Capture the cell that displays the provided text and extract its (x, y) central coordinate. 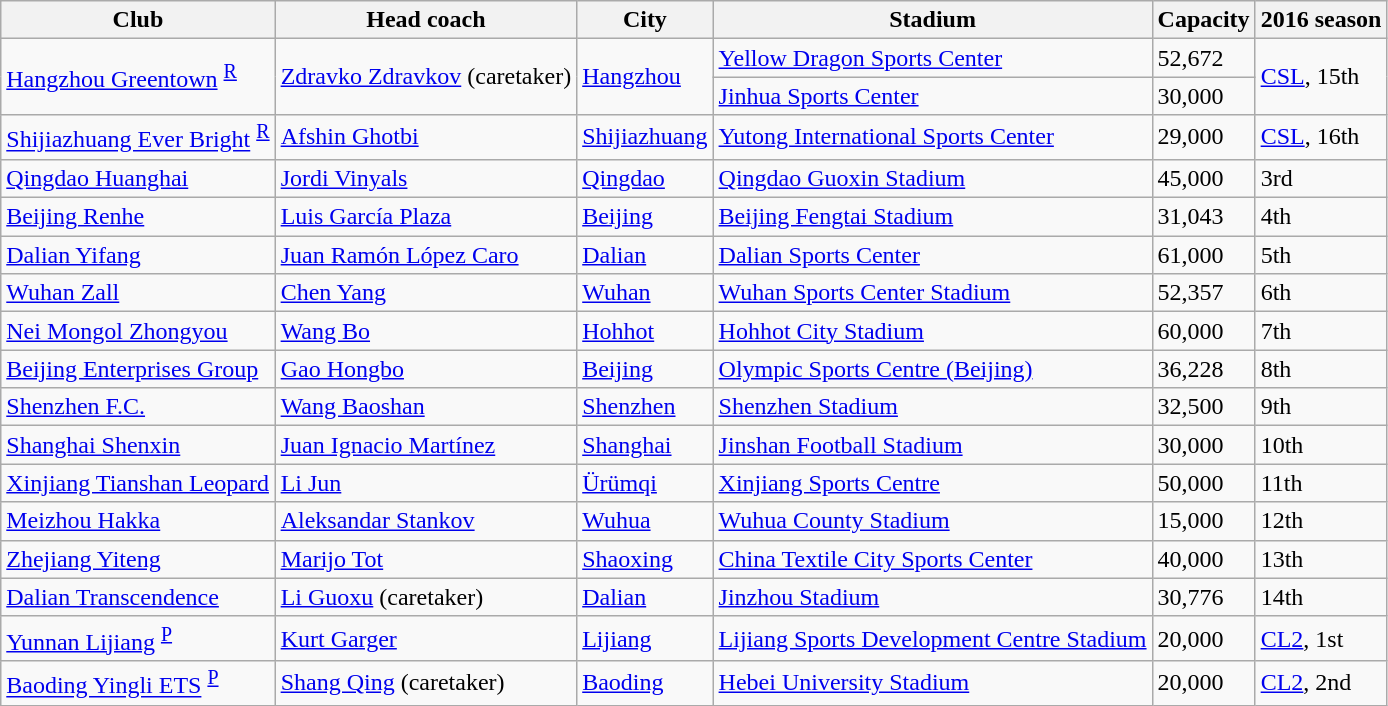
Li Guoxu (caretaker) (426, 597)
Jinzhou Stadium (932, 597)
30,776 (1204, 597)
Olympic Sports Centre (Beijing) (932, 369)
Zdravko Zdravkov (caretaker) (426, 77)
12th (1321, 521)
52,357 (1204, 293)
Hohhot (645, 331)
Lijiang Sports Development Centre Stadium (932, 638)
Juan Ramón López Caro (426, 255)
Beijing Renhe (138, 217)
China Textile City Sports Center (932, 559)
CL2, 1st (1321, 638)
Beijing Enterprises Group (138, 369)
Hebei University Stadium (932, 684)
6th (1321, 293)
Zhejiang Yiteng (138, 559)
Hohhot City Stadium (932, 331)
40,000 (1204, 559)
Yellow Dragon Sports Center (932, 58)
Li Jun (426, 483)
Baoding (645, 684)
Qingdao Huanghai (138, 178)
9th (1321, 407)
8th (1321, 369)
Shaoxing (645, 559)
Meizhou Hakka (138, 521)
Head coach (426, 20)
Hangzhou (645, 77)
Shenzhen Stadium (932, 407)
Wuhan Sports Center Stadium (932, 293)
Wuhan Zall (138, 293)
Wuhan (645, 293)
Aleksandar Stankov (426, 521)
Xinjiang Sports Centre (932, 483)
Shang Qing (caretaker) (426, 684)
13th (1321, 559)
Shanghai Shenxin (138, 445)
Yunnan Lijiang P (138, 638)
Gao Hongbo (426, 369)
Shijiazhuang (645, 138)
CSL, 16th (1321, 138)
Afshin Ghotbi (426, 138)
Jinhua Sports Center (932, 96)
Club (138, 20)
CSL, 15th (1321, 77)
4th (1321, 217)
Dalian Transcendence (138, 597)
Dalian Yifang (138, 255)
Qingdao (645, 178)
Luis García Plaza (426, 217)
29,000 (1204, 138)
14th (1321, 597)
Yutong International Sports Center (932, 138)
60,000 (1204, 331)
Wang Baoshan (426, 407)
Baoding Yingli ETS P (138, 684)
Dalian Sports Center (932, 255)
Jinshan Football Stadium (932, 445)
Shenzhen F.C. (138, 407)
Shenzhen (645, 407)
36,228 (1204, 369)
Qingdao Guoxin Stadium (932, 178)
Wuhua (645, 521)
CL2, 2nd (1321, 684)
Xinjiang Tianshan Leopard (138, 483)
5th (1321, 255)
Wuhua County Stadium (932, 521)
31,043 (1204, 217)
10th (1321, 445)
Juan Ignacio Martínez (426, 445)
Hangzhou Greentown R (138, 77)
Ürümqi (645, 483)
Chen Yang (426, 293)
City (645, 20)
Lijiang (645, 638)
52,672 (1204, 58)
61,000 (1204, 255)
Beijing Fengtai Stadium (932, 217)
Stadium (932, 20)
Marijo Tot (426, 559)
Kurt Garger (426, 638)
Wang Bo (426, 331)
7th (1321, 331)
11th (1321, 483)
Capacity (1204, 20)
3rd (1321, 178)
50,000 (1204, 483)
45,000 (1204, 178)
15,000 (1204, 521)
Jordi Vinyals (426, 178)
Shijiazhuang Ever Bright R (138, 138)
2016 season (1321, 20)
32,500 (1204, 407)
Nei Mongol Zhongyou (138, 331)
Shanghai (645, 445)
